Extract the [X, Y] coordinate from the center of the cell holding the provided text.  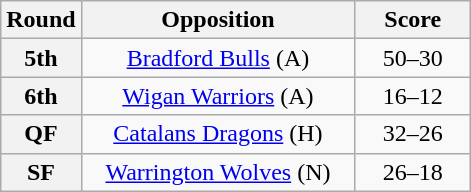
32–26 [413, 134]
Opposition [218, 20]
50–30 [413, 58]
Bradford Bulls (A) [218, 58]
QF [41, 134]
16–12 [413, 96]
5th [41, 58]
SF [41, 172]
6th [41, 96]
Round [41, 20]
Score [413, 20]
26–18 [413, 172]
Warrington Wolves (N) [218, 172]
Catalans Dragons (H) [218, 134]
Wigan Warriors (A) [218, 96]
